Identify which cell holds the provided text, then report its [x, y] central coordinate. 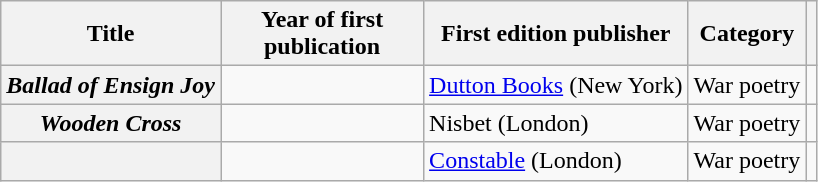
Title [111, 34]
Constable (London) [556, 161]
Nisbet (London) [556, 123]
Category [747, 34]
Year of first publication [322, 34]
First edition publisher [556, 34]
Wooden Cross [111, 123]
Ballad of Ensign Joy [111, 85]
Dutton Books (New York) [556, 85]
